Determine the [x, y] coordinate at the center of the cell enclosing the given text.  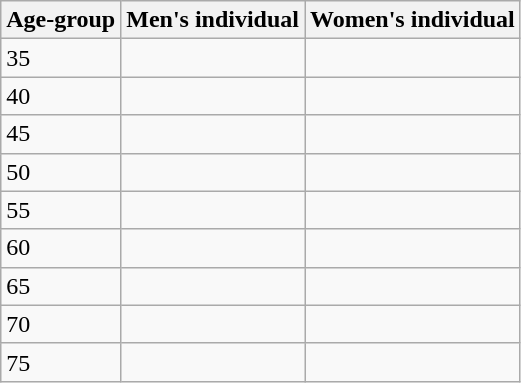
45 [61, 134]
Men's individual [213, 20]
60 [61, 248]
55 [61, 210]
40 [61, 96]
75 [61, 362]
35 [61, 58]
Age-group [61, 20]
Women's individual [412, 20]
70 [61, 324]
50 [61, 172]
65 [61, 286]
